Pinpoint the cell where the given text exists, returning its [x, y] midpoint coordinate. 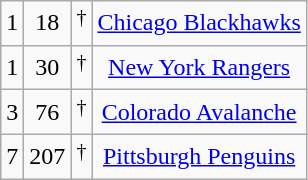
207 [48, 156]
New York Rangers [199, 68]
Chicago Blackhawks [199, 24]
7 [12, 156]
Pittsburgh Penguins [199, 156]
Colorado Avalanche [199, 112]
76 [48, 112]
18 [48, 24]
3 [12, 112]
30 [48, 68]
